From the cell containing the given text, extract its center point as (x, y) coordinate. 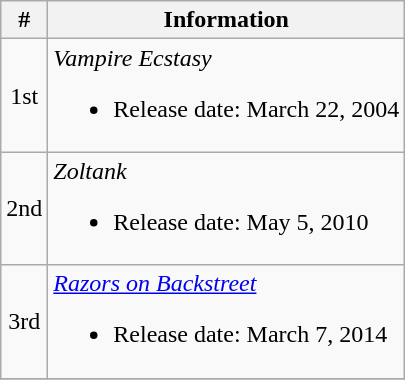
Information (226, 20)
1st (24, 96)
Razors on BackstreetRelease date: March 7, 2014 (226, 322)
2nd (24, 208)
ZoltankRelease date: May 5, 2010 (226, 208)
Vampire EcstasyRelease date: March 22, 2004 (226, 96)
3rd (24, 322)
# (24, 20)
